For the text-containing cell, return its midpoint in [x, y] coordinate format. 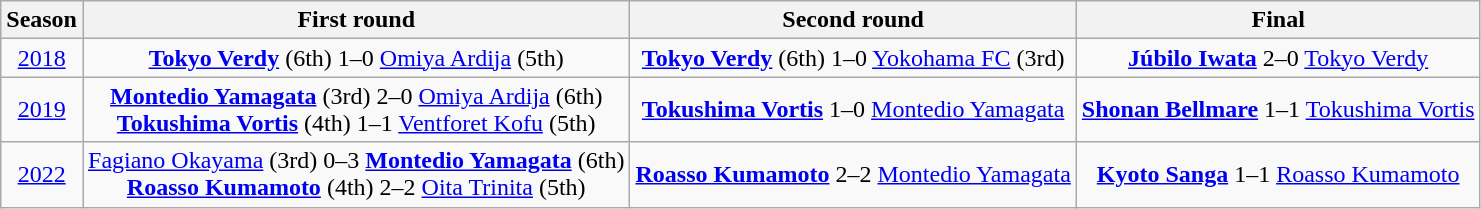
Roasso Kumamoto 2–2 Montedio Yamagata [853, 174]
Tokushima Vortis 1–0 Montedio Yamagata [853, 110]
Júbilo Iwata 2–0 Tokyo Verdy [1278, 58]
Final [1278, 20]
Fagiano Okayama (3rd) 0–3 Montedio Yamagata (6th)Roasso Kumamoto (4th) 2–2 Oita Trinita (5th) [356, 174]
2022 [42, 174]
Second round [853, 20]
Montedio Yamagata (3rd) 2–0 Omiya Ardija (6th)Tokushima Vortis (4th) 1–1 Ventforet Kofu (5th) [356, 110]
First round [356, 20]
Season [42, 20]
Tokyo Verdy (6th) 1–0 Omiya Ardija (5th) [356, 58]
Tokyo Verdy (6th) 1–0 Yokohama FC (3rd) [853, 58]
2019 [42, 110]
Shonan Bellmare 1–1 Tokushima Vortis [1278, 110]
Kyoto Sanga 1–1 Roasso Kumamoto [1278, 174]
2018 [42, 58]
